From the cell containing the given text, extract its center point as (x, y) coordinate. 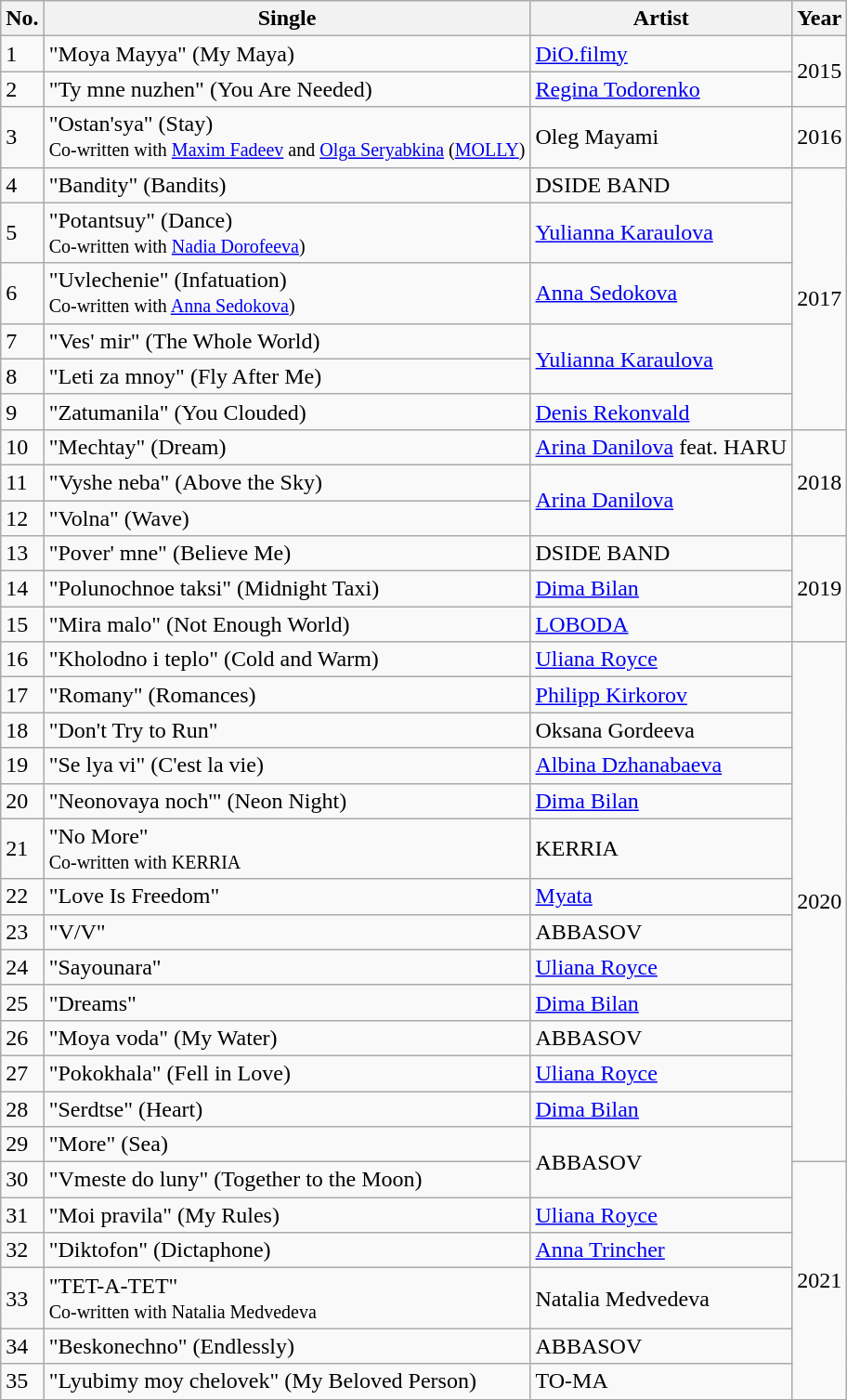
Artist (661, 19)
1 (22, 54)
Oksana Gordeeva (661, 730)
"Don't Try to Run" (287, 730)
DiO.filmy (661, 54)
Philipp Kirkorov (661, 695)
29 (22, 1145)
23 (22, 932)
21 (22, 849)
"Potantsuy" (Dance) Co-written with Nadia Dorofeeva) (287, 232)
2018 (819, 482)
Year (819, 19)
"TET-A-TET" Co-written with Natalia Medvedeva (287, 1299)
Regina Todorenko (661, 89)
12 (22, 517)
Oleg Mayami (661, 137)
9 (22, 412)
32 (22, 1250)
"No More" Co-written with KERRIA (287, 849)
"Zatumanila" (You Clouded) (287, 412)
2021 (819, 1280)
"Ostan'sya" (Stay) Co-written with Maxim Fadeev and Olga Seryabkina (MOLLY) (287, 137)
33 (22, 1299)
"Serdtse" (Heart) (287, 1108)
"Moya Mayya" (My Maya) (287, 54)
15 (22, 624)
14 (22, 589)
"Diktofon" (Dictaphone) (287, 1250)
30 (22, 1180)
20 (22, 801)
"Romany" (Romances) (287, 695)
7 (22, 341)
Arina Danilova feat. HARU (661, 447)
19 (22, 765)
"Bandity" (Bandits) (287, 185)
8 (22, 376)
2019 (819, 589)
"Ty mne nuzhen" (You Are Needed) (287, 89)
3 (22, 137)
18 (22, 730)
"Vmeste do luny" (Together to the Moon) (287, 1180)
27 (22, 1073)
17 (22, 695)
Arina Danilova (661, 500)
TO-MA (661, 1381)
2015 (819, 72)
"Moya voda" (My Water) (287, 1038)
2 (22, 89)
24 (22, 967)
25 (22, 1002)
"Uvlechenie" (Infatuation) Co-written with Anna Sedokova) (287, 294)
22 (22, 896)
"Vyshe neba" (Above the Sky) (287, 482)
Myata (661, 896)
2020 (819, 902)
Denis Rekonvald (661, 412)
28 (22, 1108)
"Ves' mir" (The Whole World) (287, 341)
2017 (819, 298)
"Beskonechno" (Endlessly) (287, 1346)
"Se lya vi" (C'est la vie) (287, 765)
4 (22, 185)
"Kholodno i teplo" (Cold and Warm) (287, 660)
Single (287, 19)
"Polunochnoe taksi" (Midnight Taxi) (287, 589)
KERRIA (661, 849)
"Neonovaya noch'" (Neon Night) (287, 801)
"Lyubimy moy chelovek" (My Beloved Person) (287, 1381)
26 (22, 1038)
34 (22, 1346)
"Sayounara" (287, 967)
"Pover' mne" (Believe Me) (287, 554)
Anna Trincher (661, 1250)
Natalia Medvedeva (661, 1299)
6 (22, 294)
"Dreams" (287, 1002)
No. (22, 19)
31 (22, 1215)
10 (22, 447)
2016 (819, 137)
LOBODA (661, 624)
"Love Is Freedom" (287, 896)
"Leti za mnoy" (Fly After Me) (287, 376)
35 (22, 1381)
Albina Dzhanabaeva (661, 765)
13 (22, 554)
"More" (Sea) (287, 1145)
"Mechtay" (Dream) (287, 447)
"Volna" (Wave) (287, 517)
"V/V" (287, 932)
11 (22, 482)
Anna Sedokova (661, 294)
"Mira malo" (Not Enough World) (287, 624)
"Moi pravila" (My Rules) (287, 1215)
"Pokokhala" (Fell in Love) (287, 1073)
16 (22, 660)
5 (22, 232)
